Locate the cell with the specified text and output its (x, y) center coordinate. 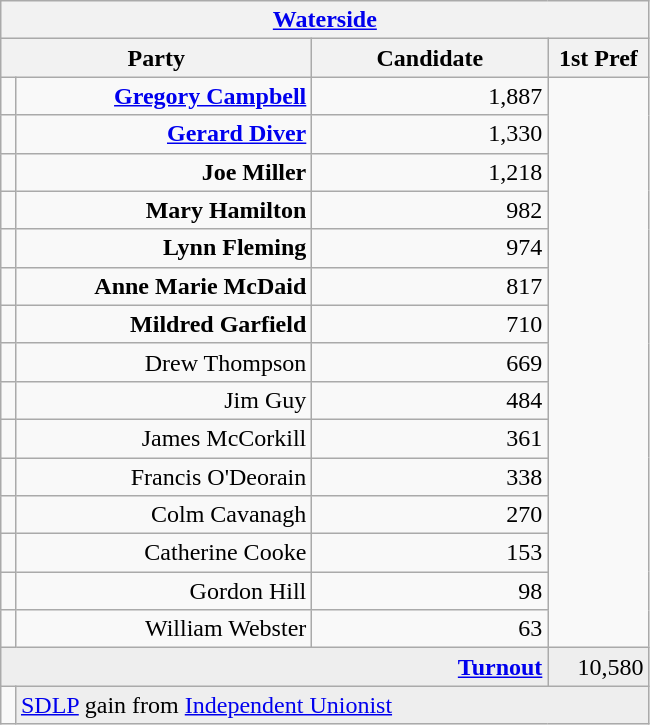
153 (430, 553)
669 (430, 362)
338 (430, 477)
Gordon Hill (163, 591)
Gregory Campbell (163, 96)
James McCorkill (163, 438)
Waterside (325, 20)
Drew Thompson (163, 362)
10,580 (598, 667)
Mildred Garfield (163, 324)
Turnout (274, 667)
484 (430, 400)
270 (430, 515)
982 (430, 210)
Catherine Cooke (163, 553)
1,330 (430, 134)
361 (430, 438)
William Webster (163, 629)
Jim Guy (163, 400)
817 (430, 286)
Candidate (430, 58)
710 (430, 324)
Anne Marie McDaid (163, 286)
1st Pref (598, 58)
98 (430, 591)
Joe Miller (163, 172)
1,887 (430, 96)
SDLP gain from Independent Unionist (332, 705)
Mary Hamilton (163, 210)
Francis O'Deorain (163, 477)
Gerard Diver (163, 134)
63 (430, 629)
1,218 (430, 172)
Colm Cavanagh (163, 515)
Party (156, 58)
974 (430, 248)
Lynn Fleming (163, 248)
